Provide the [X, Y] coordinate of the cell's center where the given text is located.  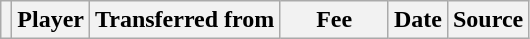
Source [488, 20]
Transferred from [185, 20]
Player [51, 20]
Date [418, 20]
Fee [334, 20]
